Identify which cell holds the provided text, then report its (X, Y) central coordinate. 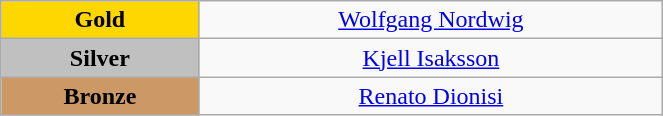
Wolfgang Nordwig (431, 20)
Kjell Isaksson (431, 58)
Gold (100, 20)
Silver (100, 58)
Bronze (100, 96)
Renato Dionisi (431, 96)
